Output the (X, Y) coordinate of the center of the cell containing the given text.  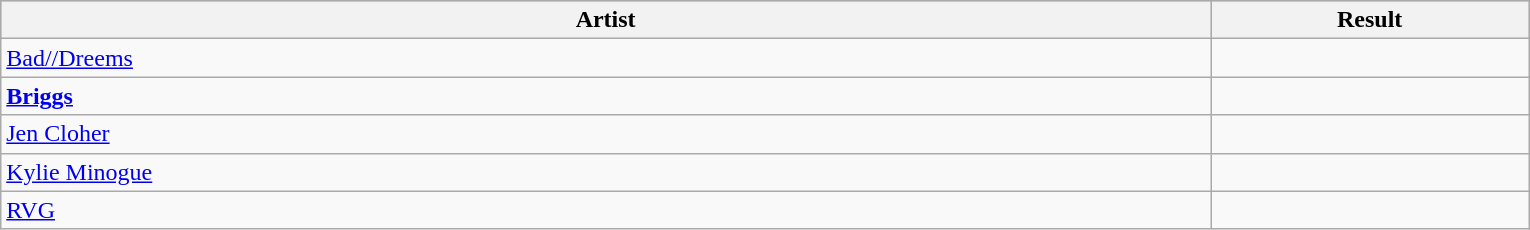
Kylie Minogue (606, 172)
Briggs (606, 96)
RVG (606, 210)
Bad//Dreems (606, 58)
Jen Cloher (606, 134)
Result (1369, 20)
Artist (606, 20)
